Scan for the cell matching the given text and deliver its (X, Y) coordinate at center. 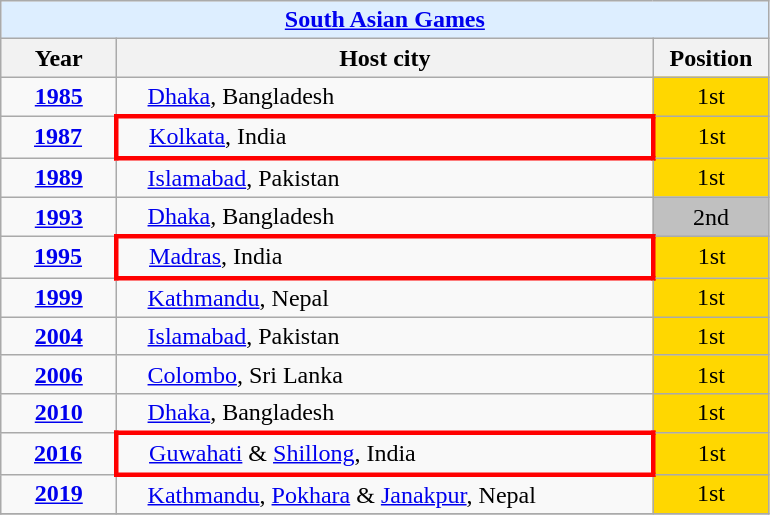
1995 (59, 258)
Kathmandu, Nepal (385, 298)
Host city (385, 58)
South Asian Games (385, 20)
1999 (59, 298)
Colombo, Sri Lanka (385, 374)
1993 (59, 217)
1989 (59, 178)
2nd (711, 217)
Year (59, 58)
1987 (59, 136)
2010 (59, 413)
2004 (59, 336)
Madras, India (385, 258)
Position (711, 58)
2019 (59, 494)
2006 (59, 374)
2016 (59, 454)
1985 (59, 97)
Kathmandu, Pokhara & Janakpur, Nepal (385, 494)
Kolkata, India (385, 136)
Guwahati & Shillong, India (385, 454)
